Search for the cell housing the specified text and yield its [x, y] center coordinate. 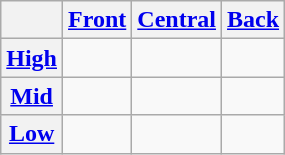
Mid [32, 96]
Back [254, 20]
Front [98, 20]
Central [177, 20]
Low [32, 134]
High [32, 58]
